Locate the cell with the specified text and output its (X, Y) center coordinate. 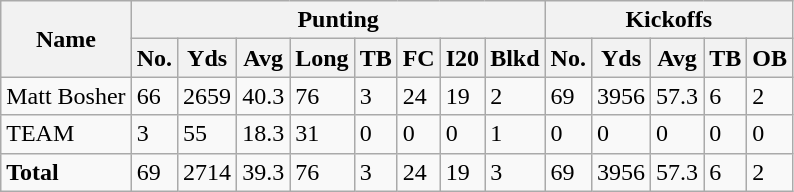
Long (322, 58)
39.3 (264, 172)
FC (418, 58)
2659 (208, 96)
TEAM (66, 134)
18.3 (264, 134)
1 (515, 134)
Matt Bosher (66, 96)
Punting (338, 20)
I20 (462, 58)
OB (770, 58)
Name (66, 39)
Blkd (515, 58)
66 (154, 96)
2714 (208, 172)
31 (322, 134)
40.3 (264, 96)
Kickoffs (668, 20)
Total (66, 172)
55 (208, 134)
